Search for the cell housing the specified text and yield its (x, y) center coordinate. 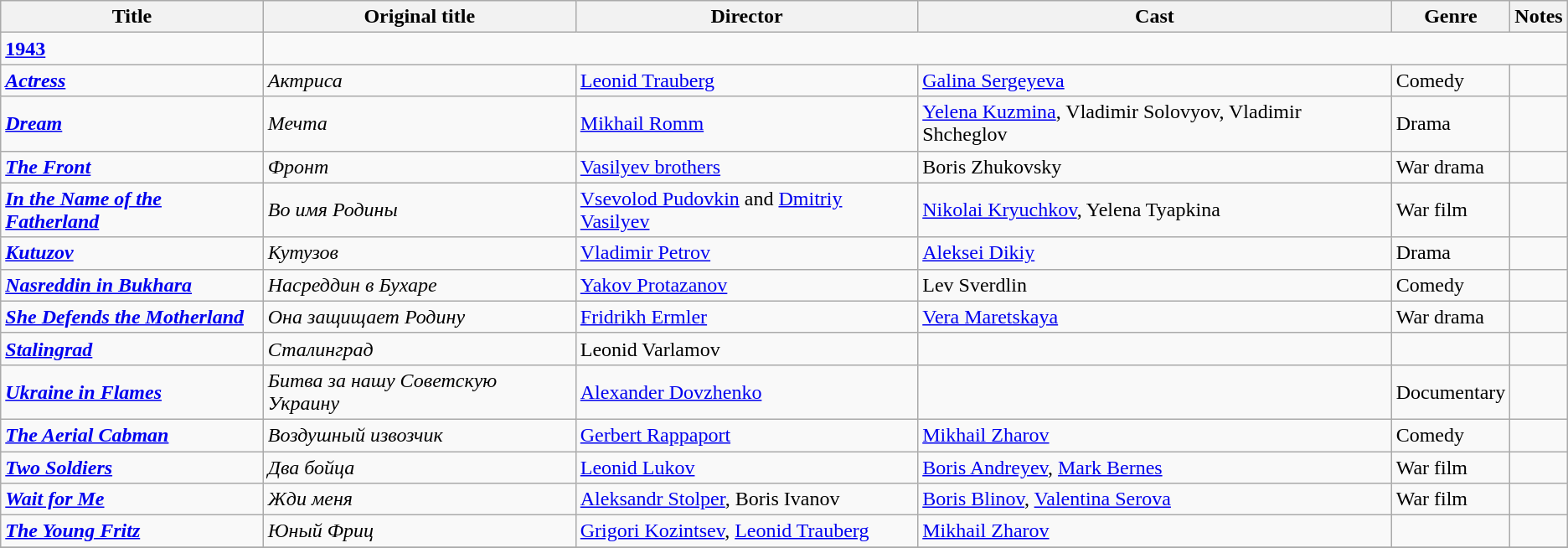
Vladimir Petrov (746, 253)
Mikhail Romm (746, 124)
Юный Фриц (419, 531)
Nikolai Kryuchkov, Yelena Tyapkina (1154, 209)
1943 (132, 49)
Title (132, 17)
Кутузов (419, 253)
The Aerial Cabman (132, 435)
Актриса (419, 80)
Vsevolod Pudovkin and Dmitriy Vasilyev (746, 209)
Она защищает Родину (419, 317)
Битва за нашу Советскую Украину (419, 392)
Two Soldiers (132, 467)
Два бойца (419, 467)
Aleksandr Stolper, Boris Ivanov (746, 499)
She Defends the Motherland (132, 317)
Leonid Varlamov (746, 349)
Alexander Dovzhenko (746, 392)
Dream (132, 124)
Сталинград (419, 349)
Wait for Me (132, 499)
Genre (1451, 17)
Воздушный извозчик (419, 435)
Documentary (1451, 392)
Во имя Родины (419, 209)
Насреддин в Бухаре (419, 285)
Фронт (419, 167)
Vasilyev brothers (746, 167)
Fridrikh Ermler (746, 317)
The Front (132, 167)
In the Name of the Fatherland (132, 209)
Yakov Protazanov (746, 285)
The Young Fritz (132, 531)
Leonid Trauberg (746, 80)
Kutuzov (132, 253)
Stalingrad (132, 349)
Boris Andreyev, Mark Bernes (1154, 467)
Lev Sverdlin (1154, 285)
Director (746, 17)
Мечта (419, 124)
Boris Zhukovsky (1154, 167)
Cast (1154, 17)
Yelena Kuzmina, Vladimir Solovyov, Vladimir Shcheglov (1154, 124)
Grigori Kozintsev, Leonid Trauberg (746, 531)
Notes (1539, 17)
Gerbert Rappaport (746, 435)
Leonid Lukov (746, 467)
Galina Sergeyeva (1154, 80)
Actress (132, 80)
Original title (419, 17)
Ukraine in Flames (132, 392)
Жди меня (419, 499)
Boris Blinov, Valentina Serova (1154, 499)
Nasreddin in Bukhara (132, 285)
Vera Maretskaya (1154, 317)
Aleksei Dikiy (1154, 253)
